Identify which cell holds the provided text, then report its [x, y] central coordinate. 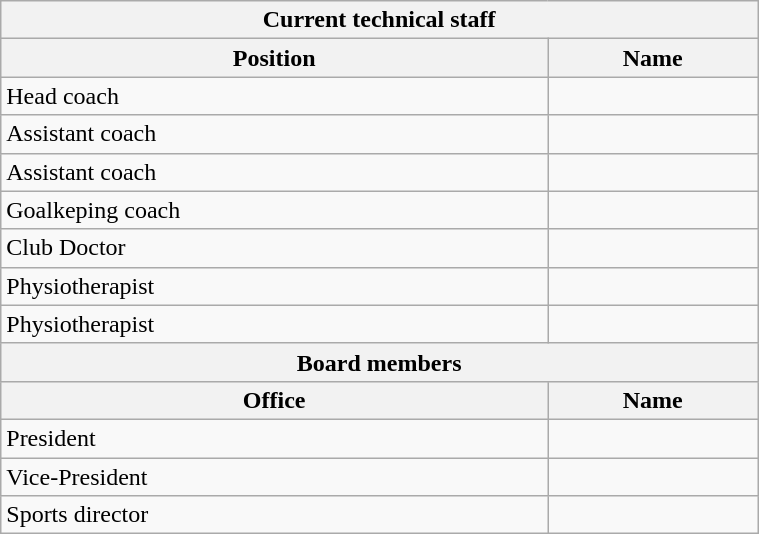
President [274, 438]
Board members [380, 362]
Current technical staff [380, 20]
Head coach [274, 96]
Office [274, 400]
Club Doctor [274, 248]
Sports director [274, 515]
Goalkeping coach [274, 210]
Vice-President [274, 477]
Position [274, 58]
